Determine the (x, y) coordinate at the center of the cell enclosing the given text.  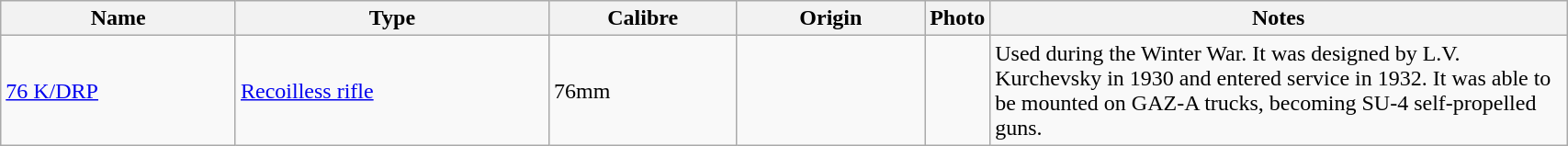
Recoilless rifle (391, 90)
Type (391, 18)
76mm (643, 90)
Calibre (643, 18)
Photo (957, 18)
Notes (1279, 18)
76 K/DRP (118, 90)
Origin (830, 18)
Name (118, 18)
